Return (X, Y) of the center of cell containing provided text 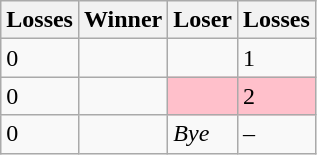
1 (277, 58)
– (277, 134)
Bye (203, 134)
Winner (122, 20)
Loser (203, 20)
2 (277, 96)
